Pinpoint the cell where the given text exists, returning its [X, Y] midpoint coordinate. 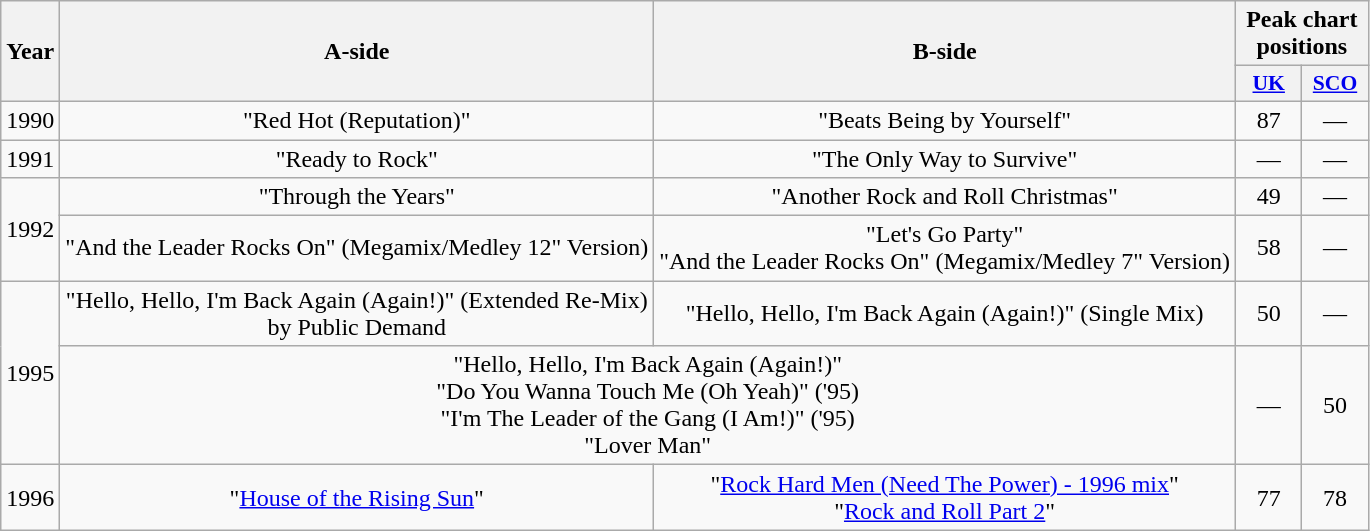
"And the Leader Rocks On" (Megamix/Medley 12" Version) [357, 248]
Year [30, 52]
B-side [945, 52]
"House of the Rising Sun" [357, 498]
1992 [30, 230]
UK [1269, 84]
78 [1335, 498]
1995 [30, 373]
87 [1269, 120]
"Hello, Hello, I'm Back Again (Again!)" (Extended Re-Mix) by Public Demand [357, 314]
1990 [30, 120]
"Red Hot (Reputation)" [357, 120]
"Hello, Hello, I'm Back Again (Again!)" (Single Mix) [945, 314]
A-side [357, 52]
1996 [30, 498]
"Rock Hard Men (Need The Power) - 1996 mix""Rock and Roll Part 2" [945, 498]
Peak chart positions [1302, 34]
"Another Rock and Roll Christmas" [945, 197]
49 [1269, 197]
SCO [1335, 84]
77 [1269, 498]
58 [1269, 248]
"Let's Go Party" "And the Leader Rocks On" (Megamix/Medley 7" Version) [945, 248]
"Ready to Rock" [357, 159]
"Hello, Hello, I'm Back Again (Again!)" "Do You Wanna Touch Me (Oh Yeah)" ('95) "I'm The Leader of the Gang (I Am!)" ('95) "Lover Man" [648, 406]
1991 [30, 159]
"Beats Being by Yourself" [945, 120]
"The Only Way to Survive" [945, 159]
"Through the Years" [357, 197]
